Identify which cell holds the provided text, then report its [X, Y] central coordinate. 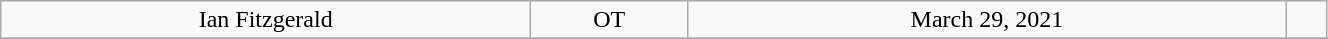
Ian Fitzgerald [266, 20]
OT [610, 20]
March 29, 2021 [987, 20]
